Detect which cell encompasses the target text, then output its [X, Y] center coordinate. 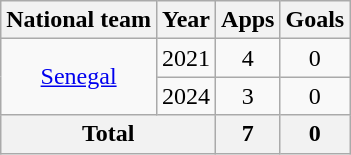
7 [248, 134]
2021 [186, 58]
3 [248, 96]
Year [186, 20]
Total [108, 134]
Goals [315, 20]
4 [248, 58]
National team [79, 20]
Senegal [79, 77]
2024 [186, 96]
Apps [248, 20]
